Pinpoint the cell where the given text exists, returning its [X, Y] midpoint coordinate. 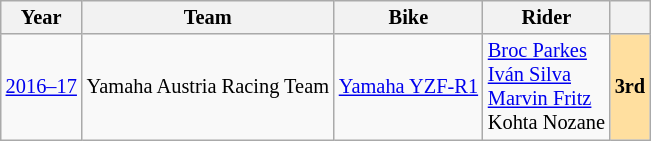
Yamaha YZF-R1 [408, 87]
3rd [630, 87]
Team [208, 17]
Rider [546, 17]
Yamaha Austria Racing Team [208, 87]
Broc Parkes Iván Silva Marvin Fritz Kohta Nozane [546, 87]
Year [42, 17]
Bike [408, 17]
2016–17 [42, 87]
